Identify which cell holds the provided text, then report its (X, Y) central coordinate. 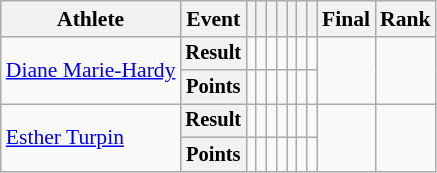
Diane Marie-Hardy (91, 70)
Rank (406, 19)
Athlete (91, 19)
Final (346, 19)
Event (213, 19)
Esther Turpin (91, 138)
